Find where the given text appears and provide that cell's center as (x, y) coordinate. 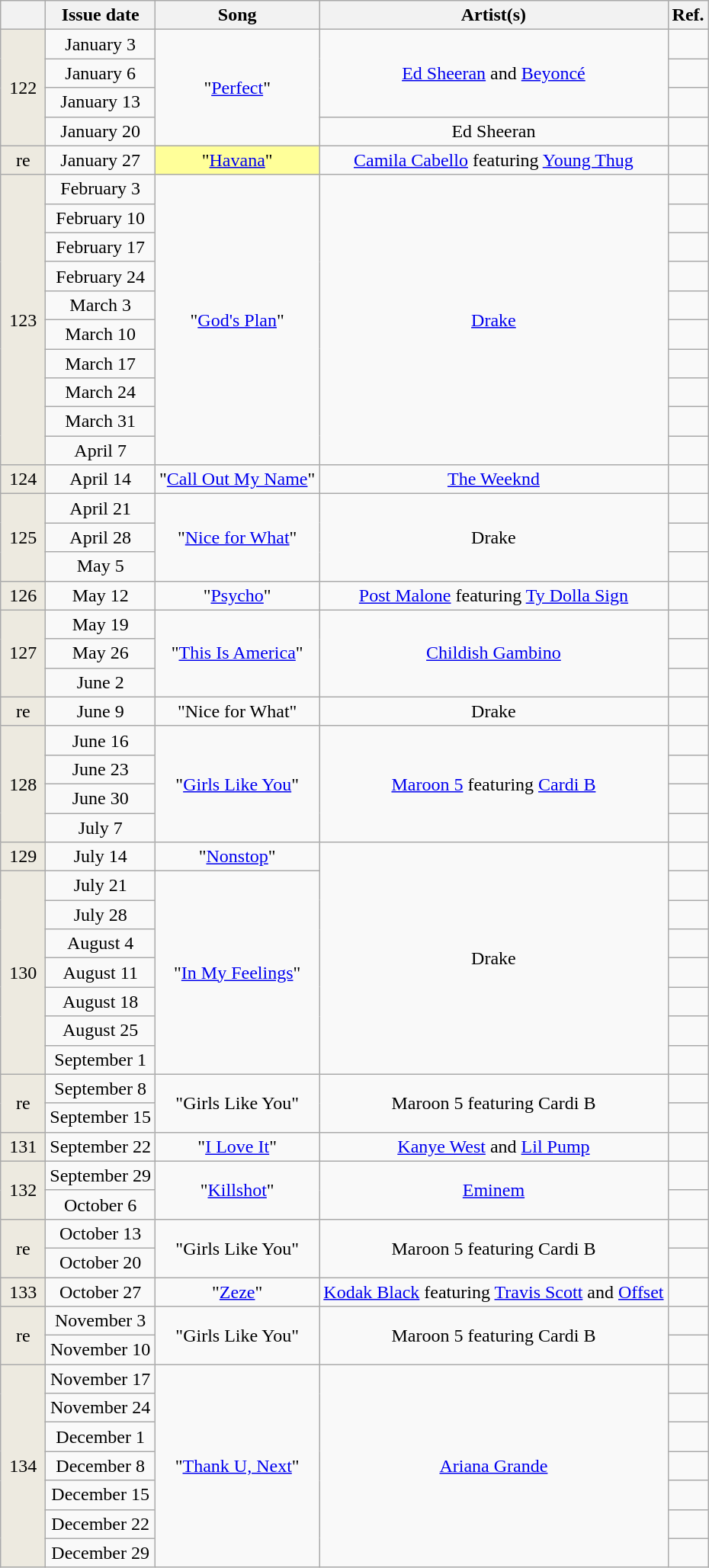
130 (23, 973)
February 24 (101, 276)
June 23 (101, 769)
December 22 (101, 1524)
Ariana Grande (494, 1466)
March 17 (101, 364)
August 18 (101, 1002)
125 (23, 537)
January 13 (101, 102)
January 6 (101, 73)
123 (23, 320)
February 10 (101, 218)
May 19 (101, 624)
July 14 (101, 857)
"Havana" (238, 160)
December 15 (101, 1495)
June 16 (101, 740)
April 21 (101, 508)
July 7 (101, 827)
133 (23, 1292)
Issue date (101, 15)
127 (23, 653)
134 (23, 1466)
February 3 (101, 189)
122 (23, 88)
"Killshot" (238, 1190)
March 31 (101, 422)
"Psycho" (238, 595)
November 17 (101, 1379)
129 (23, 857)
"Nonstop" (238, 857)
October 13 (101, 1233)
Ref. (688, 15)
August 11 (101, 973)
May 26 (101, 653)
August 25 (101, 1031)
"This Is America" (238, 653)
November 3 (101, 1321)
February 17 (101, 247)
August 4 (101, 944)
May 12 (101, 595)
January 20 (101, 131)
"Zeze" (238, 1292)
December 29 (101, 1553)
September 8 (101, 1089)
Kodak Black featuring Travis Scott and Offset (494, 1292)
January 27 (101, 160)
April 7 (101, 451)
March 24 (101, 393)
Kanye West and Lil Pump (494, 1146)
December 8 (101, 1466)
"Call Out My Name" (238, 479)
Post Malone featuring Ty Dolla Sign (494, 595)
Eminem (494, 1190)
January 3 (101, 44)
June 30 (101, 798)
July 28 (101, 915)
March 3 (101, 305)
October 6 (101, 1204)
124 (23, 479)
Ed Sheeran and Beyoncé (494, 73)
128 (23, 784)
The Weeknd (494, 479)
September 29 (101, 1175)
Camila Cabello featuring Young Thug (494, 160)
131 (23, 1146)
September 22 (101, 1146)
June 2 (101, 682)
"God's Plan" (238, 320)
July 21 (101, 886)
April 14 (101, 479)
November 24 (101, 1408)
"Thank U, Next" (238, 1466)
126 (23, 595)
"Perfect" (238, 88)
October 20 (101, 1262)
April 28 (101, 537)
October 27 (101, 1292)
May 5 (101, 566)
Ed Sheeran (494, 131)
Song (238, 15)
Artist(s) (494, 15)
"In My Feelings" (238, 973)
September 15 (101, 1117)
"I Love It" (238, 1146)
March 10 (101, 334)
September 1 (101, 1060)
June 9 (101, 711)
November 10 (101, 1350)
December 1 (101, 1437)
Childish Gambino (494, 653)
132 (23, 1190)
